Locate the cell with the specified text and output its [X, Y] center coordinate. 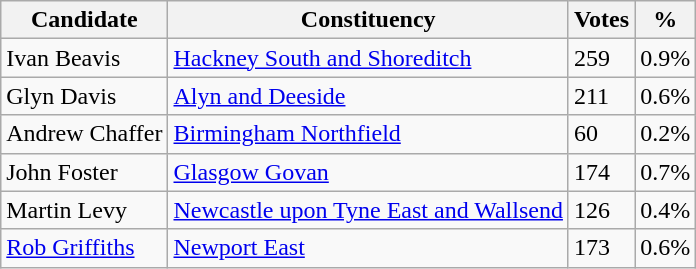
Alyn and Deeside [368, 96]
126 [601, 210]
Ivan Beavis [84, 58]
Glasgow Govan [368, 172]
Newcastle upon Tyne East and Wallsend [368, 210]
259 [601, 58]
0.2% [666, 134]
Newport East [368, 248]
60 [601, 134]
% [666, 20]
Birmingham Northfield [368, 134]
0.4% [666, 210]
Rob Griffiths [84, 248]
Hackney South and Shoreditch [368, 58]
Andrew Chaffer [84, 134]
Constituency [368, 20]
Glyn Davis [84, 96]
Candidate [84, 20]
0.9% [666, 58]
Votes [601, 20]
173 [601, 248]
0.7% [666, 172]
John Foster [84, 172]
Martin Levy [84, 210]
211 [601, 96]
174 [601, 172]
